From the cell containing the given text, extract its center point as (X, Y) coordinate. 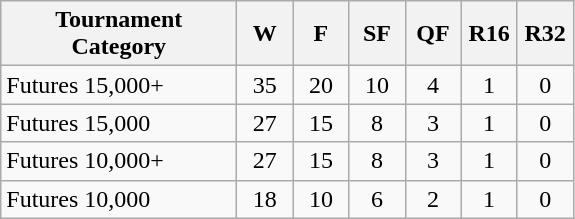
W (265, 34)
Futures 10,000+ (119, 161)
R32 (545, 34)
F (321, 34)
QF (433, 34)
Tournament Category (119, 34)
4 (433, 85)
2 (433, 199)
SF (377, 34)
6 (377, 199)
18 (265, 199)
35 (265, 85)
Futures 15,000+ (119, 85)
R16 (489, 34)
Futures 10,000 (119, 199)
20 (321, 85)
Futures 15,000 (119, 123)
